Provide the (x, y) coordinate of the cell's center where the given text is located.  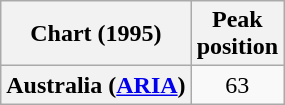
Australia (ARIA) (96, 85)
63 (237, 85)
Peakposition (237, 34)
Chart (1995) (96, 34)
